Search for the cell housing the specified text and yield its (X, Y) center coordinate. 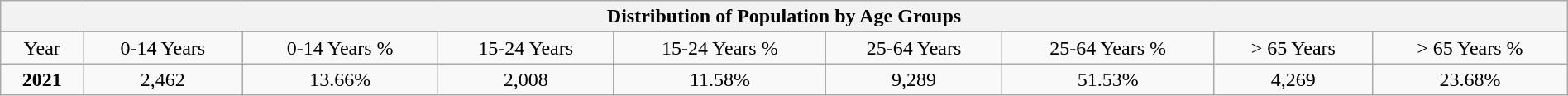
25-64 Years % (1108, 48)
13.66% (340, 79)
Year (42, 48)
15-24 Years (526, 48)
23.68% (1470, 79)
51.53% (1108, 79)
2,008 (526, 79)
> 65 Years (1293, 48)
0-14 Years (163, 48)
11.58% (719, 79)
9,289 (915, 79)
25-64 Years (915, 48)
15-24 Years % (719, 48)
4,269 (1293, 79)
2,462 (163, 79)
2021 (42, 79)
Distribution of Population by Age Groups (784, 17)
> 65 Years % (1470, 48)
0-14 Years % (340, 48)
